Provide the [X, Y] coordinate of the cell's center where the given text is located.  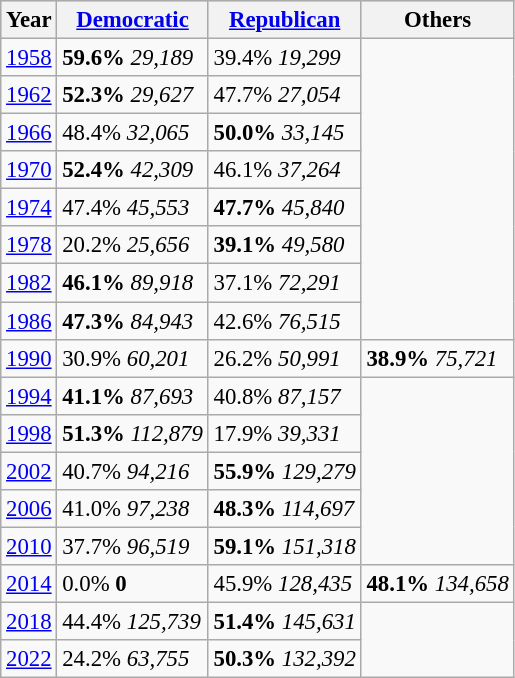
52.4% 42,309 [132, 170]
50.3% 132,392 [284, 659]
1978 [29, 245]
1994 [29, 396]
2006 [29, 509]
37.7% 96,519 [132, 546]
37.1% 72,291 [284, 283]
52.3% 29,627 [132, 95]
0.0% 0 [132, 584]
2010 [29, 546]
1990 [29, 358]
48.1% 134,658 [438, 584]
1962 [29, 95]
Others [438, 20]
20.2% 25,656 [132, 245]
41.1% 87,693 [132, 396]
1982 [29, 283]
44.4% 125,739 [132, 621]
51.3% 112,879 [132, 433]
48.3% 114,697 [284, 509]
50.0% 33,145 [284, 133]
47.7% 45,840 [284, 208]
Year [29, 20]
47.3% 84,943 [132, 321]
55.9% 129,279 [284, 471]
40.7% 94,216 [132, 471]
46.1% 89,918 [132, 283]
59.1% 151,318 [284, 546]
Republican [284, 20]
Democratic [132, 20]
30.9% 60,201 [132, 358]
39.4% 19,299 [284, 58]
24.2% 63,755 [132, 659]
1986 [29, 321]
2018 [29, 621]
1970 [29, 170]
46.1% 37,264 [284, 170]
59.6% 29,189 [132, 58]
47.4% 45,553 [132, 208]
1974 [29, 208]
1998 [29, 433]
1966 [29, 133]
2002 [29, 471]
2014 [29, 584]
45.9% 128,435 [284, 584]
26.2% 50,991 [284, 358]
2022 [29, 659]
17.9% 39,331 [284, 433]
42.6% 76,515 [284, 321]
51.4% 145,631 [284, 621]
39.1% 49,580 [284, 245]
1958 [29, 58]
48.4% 32,065 [132, 133]
41.0% 97,238 [132, 509]
47.7% 27,054 [284, 95]
40.8% 87,157 [284, 396]
38.9% 75,721 [438, 358]
